Pinpoint the cell where the given text exists, returning its [X, Y] midpoint coordinate. 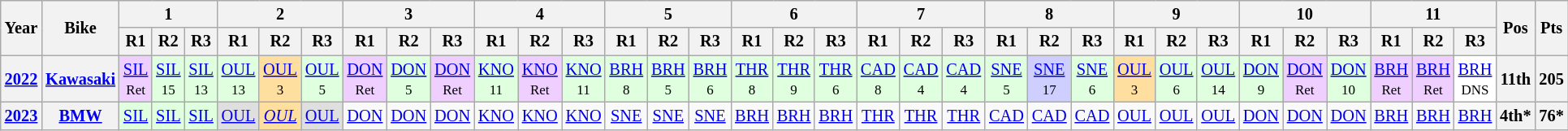
KNORet [540, 79]
BMW [80, 116]
BRH6 [711, 79]
3 [408, 14]
10 [1305, 14]
2023 [21, 116]
4th* [1515, 116]
2022 [21, 79]
Pos [1515, 28]
7 [921, 14]
SILRet [136, 79]
OUL5 [322, 79]
Bike [80, 28]
4 [540, 14]
Kawasaki [80, 79]
THR8 [752, 79]
BRH5 [668, 79]
THR9 [794, 79]
SIL15 [168, 79]
BRHDNS [1475, 79]
SNE6 [1093, 79]
8 [1049, 14]
DON9 [1261, 79]
OUL13 [239, 79]
2 [281, 14]
Year [21, 28]
DON5 [408, 79]
OUL14 [1218, 79]
9 [1176, 14]
DON10 [1349, 79]
76* [1551, 116]
OUL6 [1177, 79]
SNE5 [1007, 79]
SIL13 [201, 79]
11th [1515, 79]
5 [667, 14]
THR6 [836, 79]
CAD8 [879, 79]
SNE17 [1049, 79]
205 [1551, 79]
1 [169, 14]
BRH8 [626, 79]
6 [794, 14]
11 [1434, 14]
Pts [1551, 28]
